Pinpoint the cell where the given text exists, returning its [X, Y] midpoint coordinate. 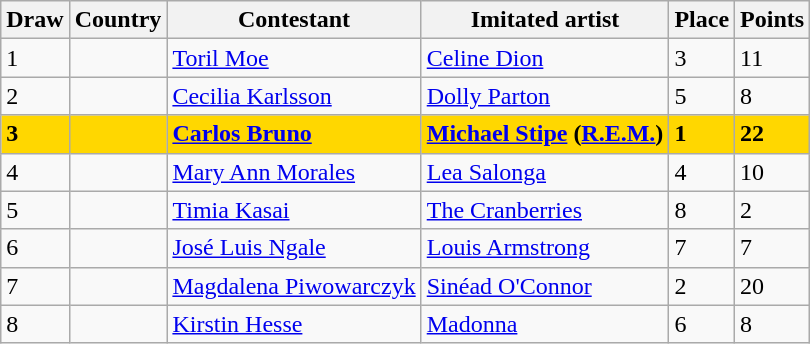
Sinéad O'Connor [545, 286]
20 [772, 286]
Place [702, 20]
Cecilia Karlsson [294, 96]
Michael Stipe (R.E.M.) [545, 134]
Magdalena Piwowarczyk [294, 286]
Madonna [545, 324]
Contestant [294, 20]
Mary Ann Morales [294, 172]
José Luis Ngale [294, 248]
Toril Moe [294, 58]
The Cranberries [545, 210]
Kirstin Hesse [294, 324]
Timia Kasai [294, 210]
22 [772, 134]
Louis Armstrong [545, 248]
10 [772, 172]
Lea Salonga [545, 172]
Draw [35, 20]
Carlos Bruno [294, 134]
Country [118, 20]
Points [772, 20]
11 [772, 58]
Imitated artist [545, 20]
Celine Dion [545, 58]
Dolly Parton [545, 96]
